For the text-containing cell, return its midpoint in [x, y] coordinate format. 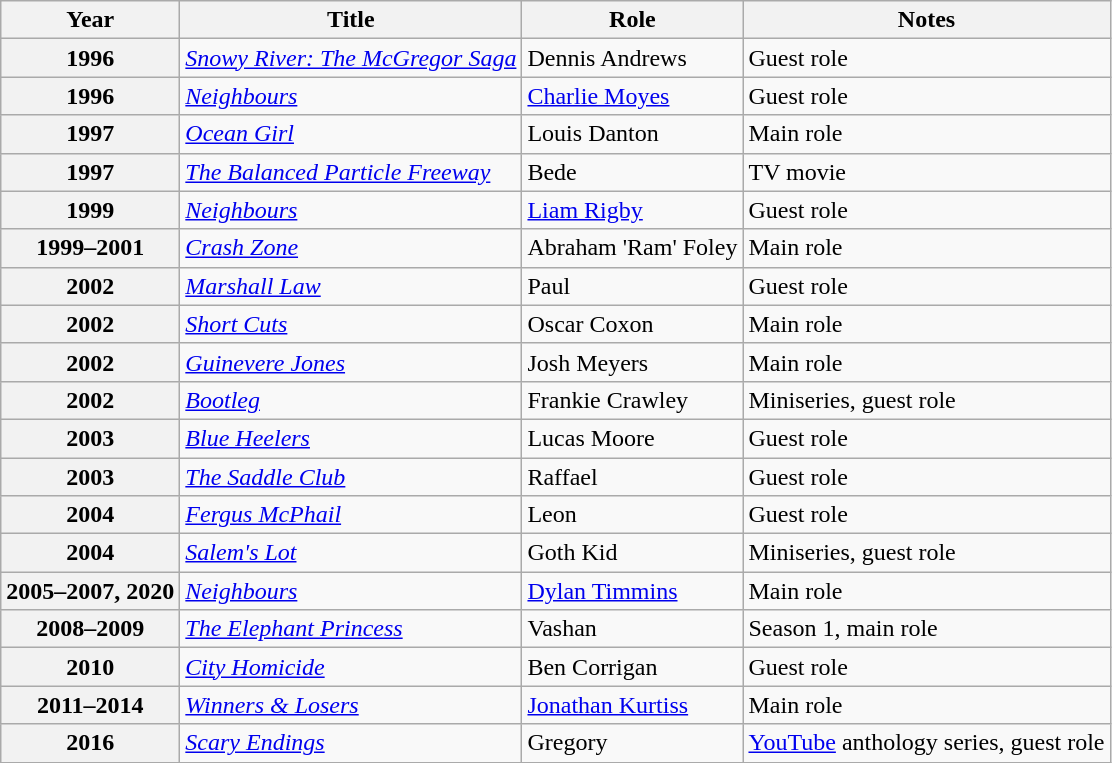
Bootleg [351, 400]
Charlie Moyes [632, 96]
Year [90, 20]
Scary Endings [351, 743]
Josh Meyers [632, 362]
YouTube anthology series, guest role [926, 743]
TV movie [926, 172]
Leon [632, 515]
City Homicide [351, 667]
Marshall Law [351, 286]
Frankie Crawley [632, 400]
Liam Rigby [632, 210]
Blue Heelers [351, 438]
Oscar Coxon [632, 324]
Jonathan Kurtiss [632, 705]
Crash Zone [351, 248]
1999–2001 [90, 248]
Raffael [632, 477]
Lucas Moore [632, 438]
Ben Corrigan [632, 667]
Winners & Losers [351, 705]
Guinevere Jones [351, 362]
Notes [926, 20]
Season 1, main role [926, 629]
Dennis Andrews [632, 58]
Goth Kid [632, 553]
Ocean Girl [351, 134]
Snowy River: The McGregor Saga [351, 58]
Fergus McPhail [351, 515]
Paul [632, 286]
Vashan [632, 629]
Bede [632, 172]
Abraham 'Ram' Foley [632, 248]
Dylan Timmins [632, 591]
Louis Danton [632, 134]
The Balanced Particle Freeway [351, 172]
The Saddle Club [351, 477]
Role [632, 20]
2005–2007, 2020 [90, 591]
2011–2014 [90, 705]
Short Cuts [351, 324]
Title [351, 20]
The Elephant Princess [351, 629]
Salem's Lot [351, 553]
1999 [90, 210]
2010 [90, 667]
2008–2009 [90, 629]
Gregory [632, 743]
2016 [90, 743]
